Provide the (X, Y) coordinate of the cell's center where the given text is located.  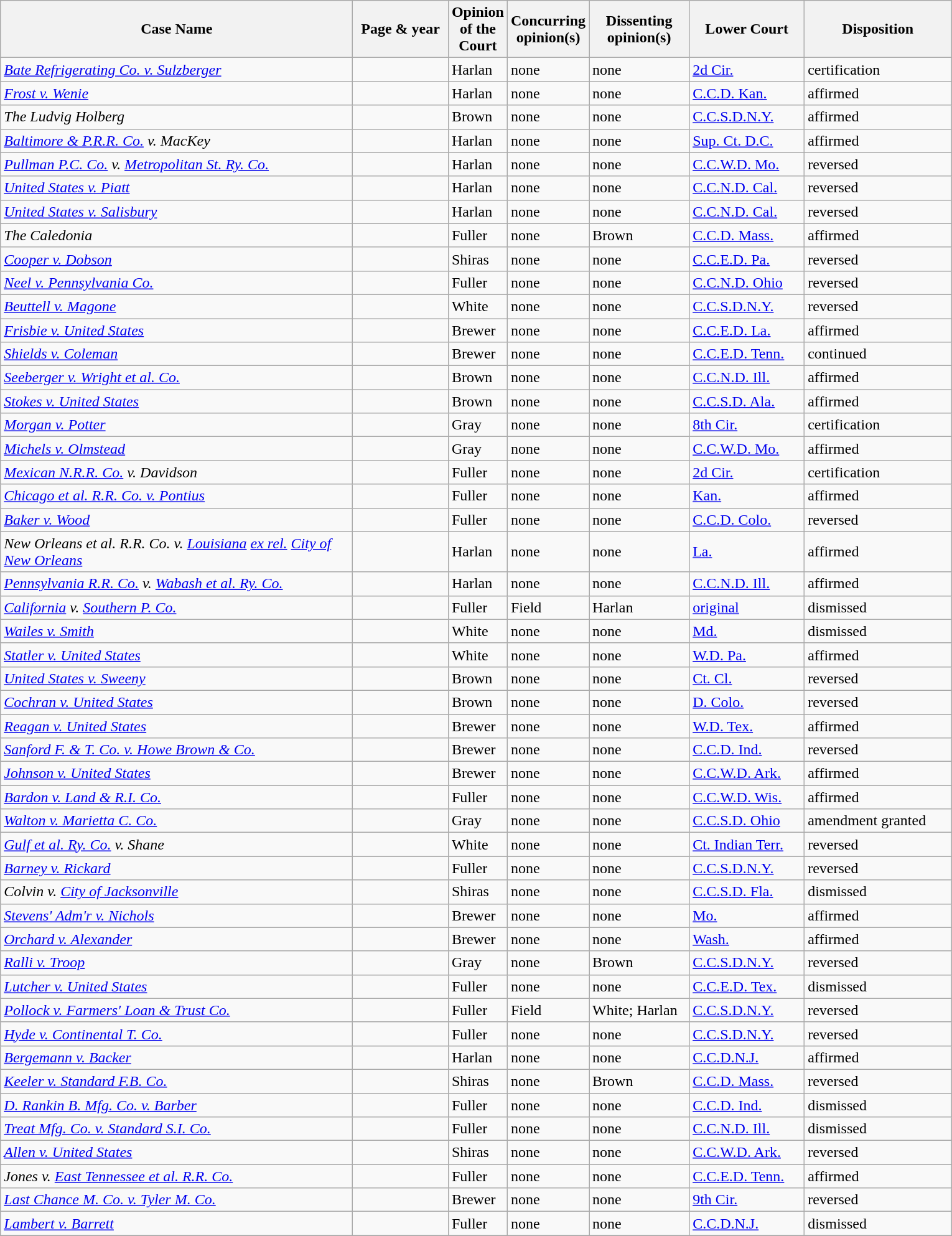
Disposition (878, 29)
C.C.E.D. La. (747, 330)
Ct. Cl. (747, 678)
Pennsylvania R.R. Co. v. Wabash et al. Ry. Co. (177, 584)
C.C.D. Kan. (747, 93)
C.C.E.D. Pa. (747, 259)
Hyde v. Continental T. Co. (177, 1034)
Cooper v. Dobson (177, 259)
Stevens' Adm'r v. Nichols (177, 915)
Morgan v. Potter (177, 425)
California v. Southern P. Co. (177, 607)
Walton v. Marietta C. Co. (177, 821)
C.C.S.D. Ohio (747, 821)
C.C.S.D. Ala. (747, 401)
C.C.S.D. Fla. (747, 892)
Wash. (747, 939)
9th Cir. (747, 1200)
Chicago et al. R.R. Co. v. Pontius (177, 496)
United States v. Salisbury (177, 212)
Stokes v. United States (177, 401)
New Orleans et al. R.R. Co. v. Louisiana ex rel. City of New Orleans (177, 551)
Colvin v. City of Jacksonville (177, 892)
White; Harlan (640, 1010)
Seeberger v. Wright et al. Co. (177, 378)
Case Name (177, 29)
Bate Refrigerating Co. v. Sulzberger (177, 70)
Gulf et al. Ry. Co. v. Shane (177, 845)
Frost v. Wenie (177, 93)
Lutcher v. United States (177, 986)
La. (747, 551)
C.C.N.D. Ohio (747, 283)
Opinion of the Court (478, 29)
Allen v. United States (177, 1153)
Ct. Indian Terr. (747, 845)
Md. (747, 631)
original (747, 607)
Shields v. Coleman (177, 354)
United States v. Piatt (177, 188)
Last Chance M. Co. v. Tyler M. Co. (177, 1200)
Sup. Ct. D.C. (747, 141)
W.D. Tex. (747, 726)
8th Cir. (747, 425)
Michels v. Olmstead (177, 449)
Wailes v. Smith (177, 631)
The Ludvig Holberg (177, 117)
United States v. Sweeny (177, 678)
continued (878, 354)
Keeler v. Standard F.B. Co. (177, 1081)
Concurring opinion(s) (548, 29)
Reagan v. United States (177, 726)
Kan. (747, 496)
Baltimore & P.R.R. Co. v. MacKey (177, 141)
Orchard v. Alexander (177, 939)
amendment granted (878, 821)
Baker v. Wood (177, 520)
Bergemann v. Backer (177, 1057)
W.D. Pa. (747, 655)
Pollock v. Farmers' Loan & Trust Co. (177, 1010)
Neel v. Pennsylvania Co. (177, 283)
C.C.D. Colo. (747, 520)
Ralli v. Troop (177, 963)
Lower Court (747, 29)
C.C.E.D. Tex. (747, 986)
Cochran v. United States (177, 702)
D. Rankin B. Mfg. Co. v. Barber (177, 1105)
Page & year (401, 29)
Treat Mfg. Co. v. Standard S.I. Co. (177, 1129)
Pullman P.C. Co. v. Metropolitan St. Ry. Co. (177, 164)
Bardon v. Land & R.I. Co. (177, 797)
Dissenting opinion(s) (640, 29)
Statler v. United States (177, 655)
Jones v. East Tennessee et al. R.R. Co. (177, 1176)
Lambert v. Barrett (177, 1224)
Johnson v. United States (177, 774)
The Caledonia (177, 235)
Mo. (747, 915)
D. Colo. (747, 702)
Frisbie v. United States (177, 330)
Mexican N.R.R. Co. v. Davidson (177, 472)
C.C.W.D. Wis. (747, 797)
Sanford F. & T. Co. v. Howe Brown & Co. (177, 750)
Barney v. Rickard (177, 868)
Beuttell v. Magone (177, 306)
